Provide the [x, y] coordinate of the cell's center where the given text is located.  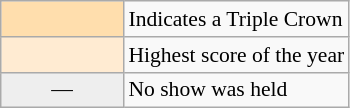
Indicates a Triple Crown [236, 19]
Highest score of the year [236, 55]
No show was held [236, 90]
— [62, 90]
